Provide the [X, Y] coordinate of the cell's center where the given text is located.  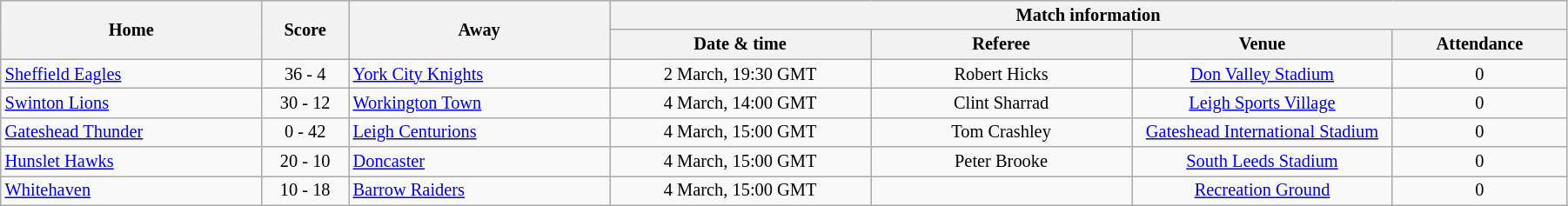
Don Valley Stadium [1263, 74]
Swinton Lions [131, 103]
Match information [1089, 15]
South Leeds Stadium [1263, 162]
Gateshead Thunder [131, 132]
Tom Crashley [1002, 132]
Peter Brooke [1002, 162]
Venue [1263, 44]
Hunslet Hawks [131, 162]
Doncaster [479, 162]
20 - 10 [305, 162]
Workington Town [479, 103]
York City Knights [479, 74]
Sheffield Eagles [131, 74]
Barrow Raiders [479, 190]
Home [131, 30]
Leigh Sports Village [1263, 103]
Recreation Ground [1263, 190]
Leigh Centurions [479, 132]
10 - 18 [305, 190]
Clint Sharrad [1002, 103]
0 - 42 [305, 132]
36 - 4 [305, 74]
Attendance [1479, 44]
30 - 12 [305, 103]
Gateshead International Stadium [1263, 132]
4 March, 14:00 GMT [740, 103]
Referee [1002, 44]
Whitehaven [131, 190]
2 March, 19:30 GMT [740, 74]
Robert Hicks [1002, 74]
Away [479, 30]
Score [305, 30]
Date & time [740, 44]
